Extract the [X, Y] coordinate from the center of the cell holding the provided text.  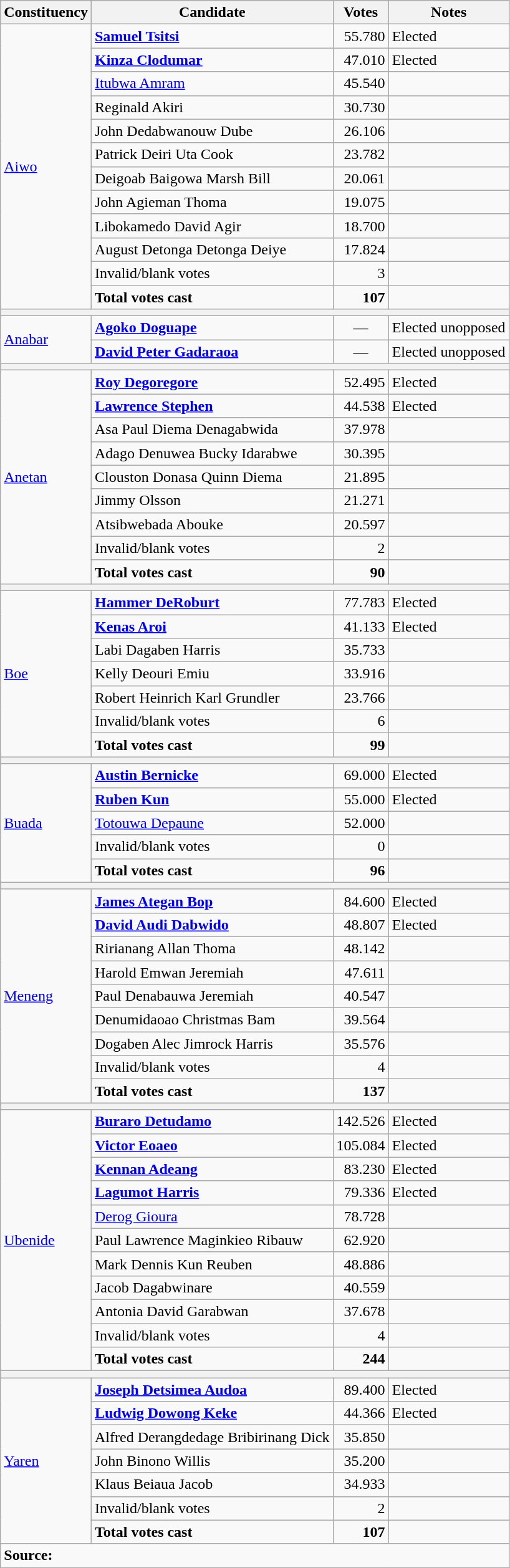
40.547 [360, 996]
30.730 [360, 107]
Jacob Dagabwinare [212, 1287]
Victor Eoaeo [212, 1145]
Dogaben Alec Jimrock Harris [212, 1044]
90 [360, 572]
Ruben Kun [212, 799]
Anetan [46, 478]
Paul Lawrence Maginkieo Ribauw [212, 1240]
Paul Denabauwa Jeremiah [212, 996]
69.000 [360, 776]
John Binono Willis [212, 1461]
37.978 [360, 430]
Adago Denuwea Bucky Idarabwe [212, 453]
David Peter Gadaraoa [212, 352]
45.540 [360, 84]
Hammer DeRoburt [212, 602]
Constituency [46, 12]
Kinza Clodumar [212, 60]
26.106 [360, 131]
Itubwa Amram [212, 84]
August Detonga Detonga Deiye [212, 249]
19.075 [360, 202]
Denumidaoao Christmas Bam [212, 1020]
Boe [46, 673]
84.600 [360, 901]
35.576 [360, 1044]
34.933 [360, 1484]
John Dedabwanouw Dube [212, 131]
David Audi Dabwido [212, 925]
55.000 [360, 799]
Buraro Detudamo [212, 1122]
83.230 [360, 1169]
44.366 [360, 1413]
77.783 [360, 602]
99 [360, 745]
Ubenide [46, 1241]
244 [360, 1359]
55.780 [360, 36]
Ludwig Dowong Keke [212, 1413]
6 [360, 721]
Reginald Akiri [212, 107]
Votes [360, 12]
41.133 [360, 627]
96 [360, 870]
Atsibwebada Abouke [212, 524]
Lagumot Harris [212, 1193]
Kennan Adeang [212, 1169]
Notes [449, 12]
35.850 [360, 1437]
48.886 [360, 1264]
Yaren [46, 1461]
Clouston Donasa Quinn Diema [212, 477]
Austin Bernicke [212, 776]
47.611 [360, 972]
142.526 [360, 1122]
30.395 [360, 453]
Source: [254, 1556]
37.678 [360, 1311]
Ririanang Allan Thoma [212, 948]
20.061 [360, 178]
Patrick Deiri Uta Cook [212, 155]
Kenas Aroi [212, 627]
Totouwa Depaune [212, 823]
Deigoab Baigowa Marsh Bill [212, 178]
20.597 [360, 524]
Kelly Deouri Emiu [212, 674]
Libokamedo David Agir [212, 226]
18.700 [360, 226]
23.766 [360, 698]
89.400 [360, 1390]
Klaus Beiaua Jacob [212, 1484]
35.733 [360, 650]
35.200 [360, 1461]
39.564 [360, 1020]
40.559 [360, 1287]
Labi Dagaben Harris [212, 650]
48.142 [360, 948]
33.916 [360, 674]
James Ategan Bop [212, 901]
17.824 [360, 249]
Meneng [46, 996]
Antonia David Garabwan [212, 1311]
Robert Heinrich Karl Grundler [212, 698]
Joseph Detsimea Audoa [212, 1390]
Alfred Derangdedage Bribirinang Dick [212, 1437]
Anabar [46, 340]
0 [360, 847]
Mark Dennis Kun Reuben [212, 1264]
Lawrence Stephen [212, 406]
3 [360, 273]
John Agieman Thoma [212, 202]
21.895 [360, 477]
21.271 [360, 501]
Harold Emwan Jeremiah [212, 972]
44.538 [360, 406]
Derog Gioura [212, 1216]
Buada [46, 823]
48.807 [360, 925]
52.000 [360, 823]
Asa Paul Diema Denagabwida [212, 430]
Agoko Doguape [212, 328]
79.336 [360, 1193]
Samuel Tsitsi [212, 36]
78.728 [360, 1216]
Candidate [212, 12]
52.495 [360, 382]
23.782 [360, 155]
62.920 [360, 1240]
Aiwo [46, 167]
47.010 [360, 60]
105.084 [360, 1145]
Roy Degoregore [212, 382]
Jimmy Olsson [212, 501]
137 [360, 1091]
